Capture the cell that displays the provided text and extract its [X, Y] central coordinate. 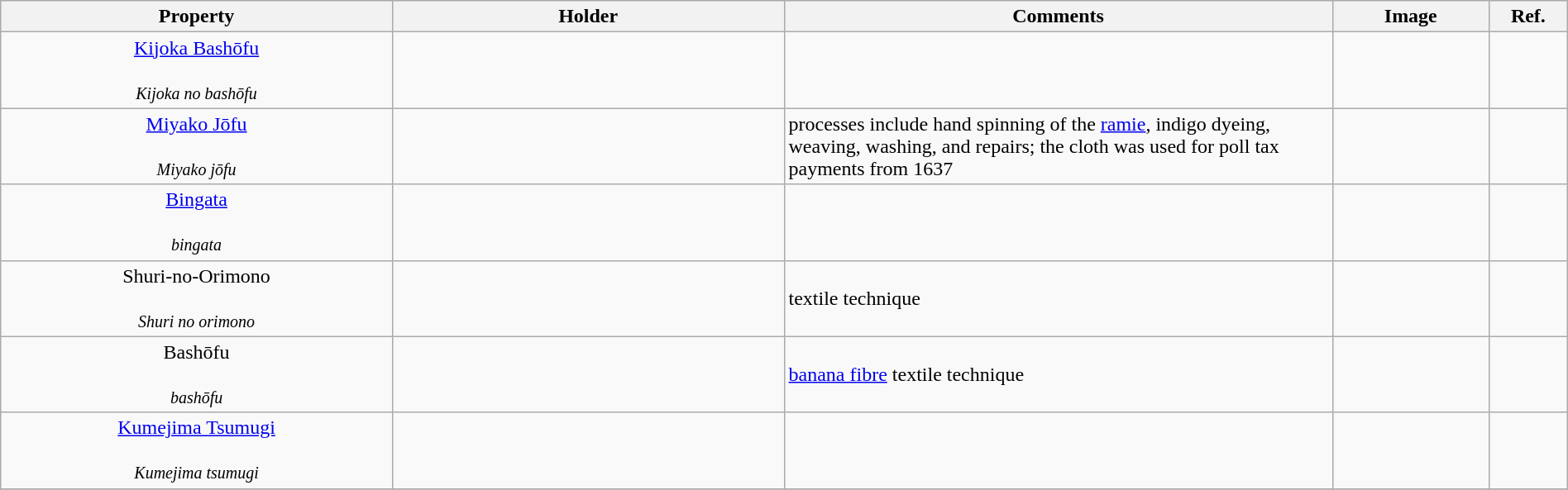
Kumejima TsumugiKumejima tsumugi [197, 450]
Image [1411, 17]
Kijoka BashōfuKijoka no bashōfu [197, 70]
Comments [1059, 17]
processes include hand spinning of the ramie, indigo dyeing, weaving, washing, and repairs; the cloth was used for poll tax payments from 1637 [1059, 146]
Shuri-no-OrimonoShuri no orimono [197, 298]
Bingatabingata [197, 222]
Holder [588, 17]
textile technique [1059, 298]
banana fibre textile technique [1059, 374]
Ref. [1528, 17]
Bashōfubashōfu [197, 374]
Miyako JōfuMiyako jōfu [197, 146]
Property [197, 17]
